From the cell containing the given text, extract its center point as (x, y) coordinate. 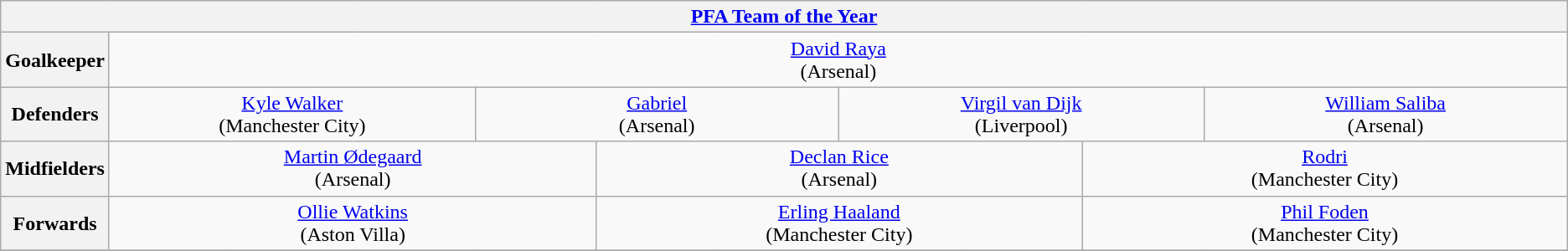
Gabriel(Arsenal) (657, 114)
Forwards (55, 223)
Martin Ødegaard(Arsenal) (352, 169)
Kyle Walker(Manchester City) (291, 114)
William Saliba(Arsenal) (1385, 114)
Virgil van Dijk(Liverpool) (1021, 114)
Declan Rice(Arsenal) (839, 169)
Midfielders (55, 169)
David Raya(Arsenal) (838, 60)
PFA Team of the Year (784, 17)
Defenders (55, 114)
Goalkeeper (55, 60)
Phil Foden(Manchester City) (1325, 223)
Erling Haaland(Manchester City) (839, 223)
Ollie Watkins(Aston Villa) (352, 223)
Rodri(Manchester City) (1325, 169)
